Scan for the cell matching the given text and deliver its [X, Y] coordinate at center. 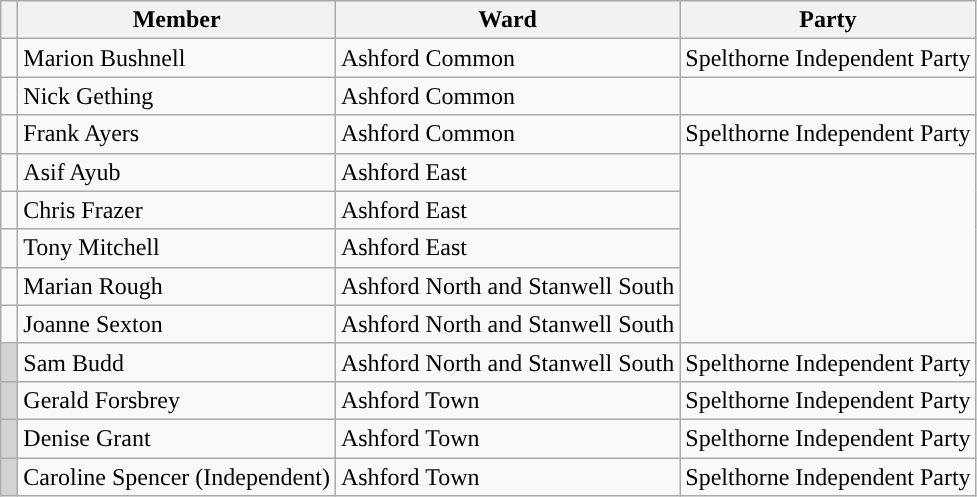
Denise Grant [177, 438]
Sam Budd [177, 362]
Gerald Forsbrey [177, 400]
Caroline Spencer (Independent) [177, 477]
Tony Mitchell [177, 248]
Joanne Sexton [177, 324]
Ward [507, 20]
Marian Rough [177, 286]
Member [177, 20]
Chris Frazer [177, 210]
Party [828, 20]
Asif Ayub [177, 172]
Marion Bushnell [177, 58]
Frank Ayers [177, 134]
Nick Gething [177, 96]
